Locate the cell with the specified text and output its [X, Y] center coordinate. 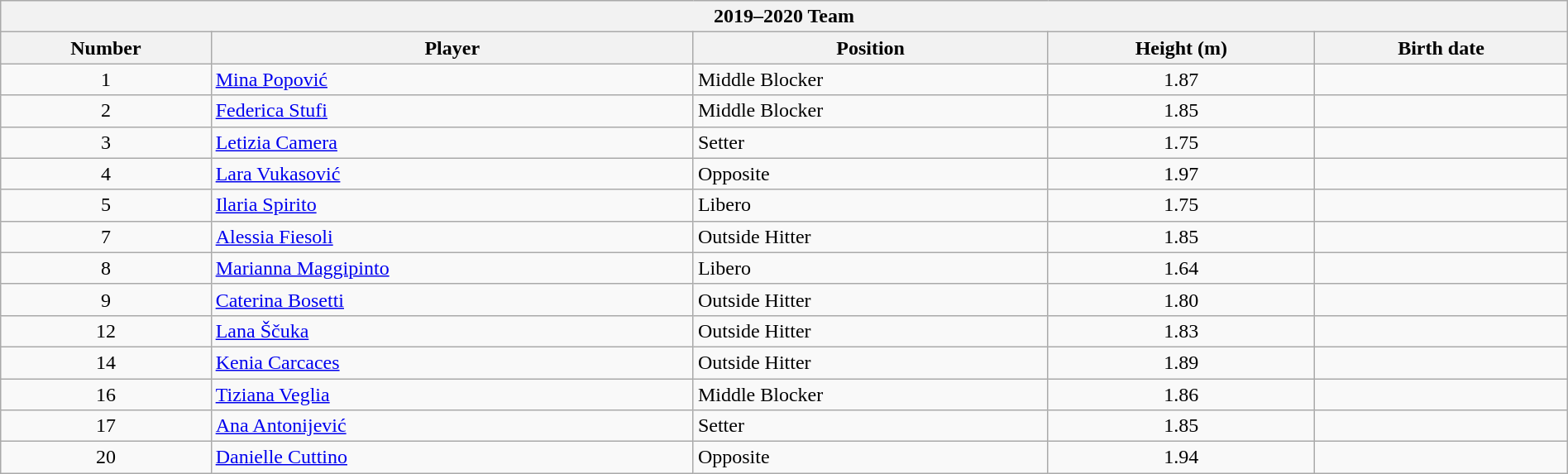
1.94 [1181, 457]
3 [106, 142]
1.97 [1181, 174]
1.89 [1181, 362]
17 [106, 426]
16 [106, 395]
5 [106, 205]
1 [106, 79]
20 [106, 457]
Ilaria Spirito [452, 205]
12 [106, 331]
Lara Vukasović [452, 174]
1.86 [1181, 395]
Kenia Carcaces [452, 362]
4 [106, 174]
Caterina Bosetti [452, 299]
8 [106, 268]
9 [106, 299]
2 [106, 111]
Number [106, 48]
7 [106, 237]
Ana Antonijević [452, 426]
2019–2020 Team [784, 17]
Position [870, 48]
1.80 [1181, 299]
Height (m) [1181, 48]
1.83 [1181, 331]
1.64 [1181, 268]
14 [106, 362]
Letizia Camera [452, 142]
Lana Ščuka [452, 331]
Marianna Maggipinto [452, 268]
Birth date [1441, 48]
Tiziana Veglia [452, 395]
Alessia Fiesoli [452, 237]
Player [452, 48]
Federica Stufi [452, 111]
1.87 [1181, 79]
Danielle Cuttino [452, 457]
Mina Popović [452, 79]
